Find where the given text appears and provide that cell's center as (x, y) coordinate. 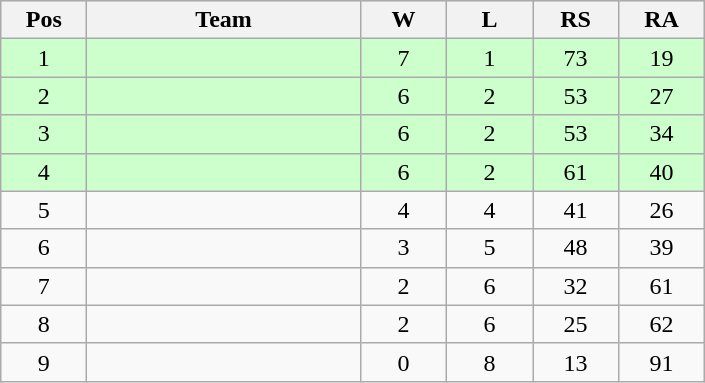
48 (575, 248)
91 (662, 362)
9 (44, 362)
34 (662, 134)
41 (575, 210)
W (403, 20)
25 (575, 324)
13 (575, 362)
62 (662, 324)
L (489, 20)
27 (662, 96)
39 (662, 248)
32 (575, 286)
Team (224, 20)
19 (662, 58)
0 (403, 362)
73 (575, 58)
Pos (44, 20)
26 (662, 210)
RS (575, 20)
RA (662, 20)
40 (662, 172)
